Locate the cell with the specified text and output its (x, y) center coordinate. 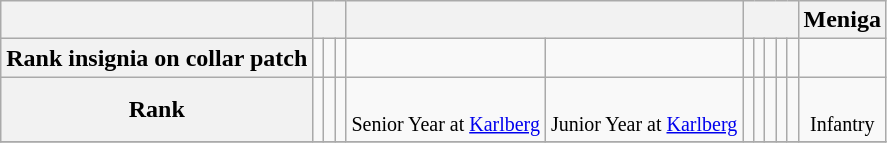
Infantry (842, 110)
Senior Year at Karlberg (446, 110)
Meniga (842, 20)
Rank insignia on collar patch (157, 58)
Junior Year at Karlberg (644, 110)
Rank (157, 110)
